Scan for the cell matching the given text and deliver its (x, y) coordinate at center. 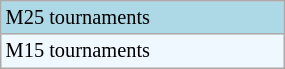
M25 tournaments (142, 17)
M15 tournaments (142, 51)
